Extract the [X, Y] coordinate from the center of the cell holding the provided text.  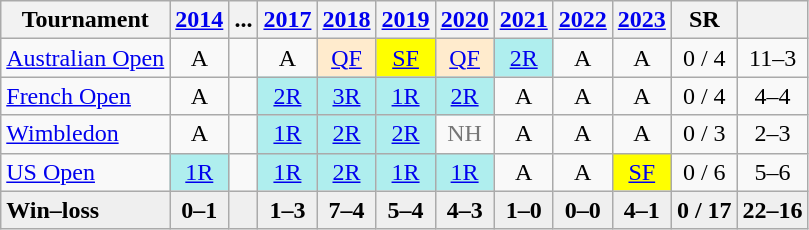
Tournament [86, 20]
2021 [524, 20]
0 / 17 [704, 210]
Australian Open [86, 58]
2018 [346, 20]
2017 [288, 20]
4–1 [642, 210]
3R [346, 96]
Wimbledon [86, 134]
2020 [464, 20]
French Open [86, 96]
Win–loss [86, 210]
4–3 [464, 210]
5–6 [772, 172]
22–16 [772, 210]
2022 [582, 20]
2023 [642, 20]
1–0 [524, 210]
... [244, 20]
4–4 [772, 96]
11–3 [772, 58]
2014 [200, 20]
7–4 [346, 210]
2019 [406, 20]
NH [464, 134]
0 / 6 [704, 172]
0–0 [582, 210]
0 / 3 [704, 134]
5–4 [406, 210]
2–3 [772, 134]
SR [704, 20]
1–3 [288, 210]
US Open [86, 172]
0–1 [200, 210]
